Return the [x, y] coordinate for the center point of the cell that contains the specified text.  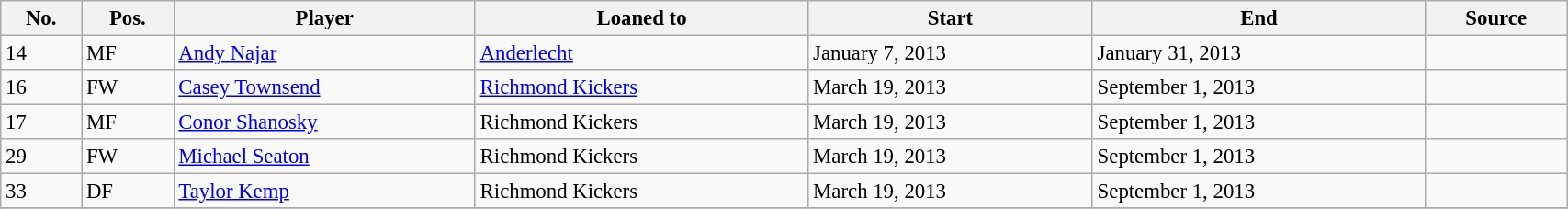
Source [1496, 18]
Anderlecht [641, 53]
14 [41, 53]
Casey Townsend [324, 87]
29 [41, 157]
16 [41, 87]
DF [128, 192]
Michael Seaton [324, 157]
33 [41, 192]
Andy Najar [324, 53]
17 [41, 122]
January 7, 2013 [951, 53]
No. [41, 18]
Taylor Kemp [324, 192]
Start [951, 18]
Pos. [128, 18]
Loaned to [641, 18]
January 31, 2013 [1258, 53]
Player [324, 18]
End [1258, 18]
Conor Shanosky [324, 122]
